Determine the [x, y] coordinate at the center of the cell enclosing the given text.  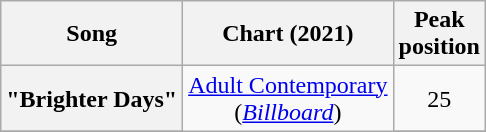
Adult Contemporary(Billboard) [288, 98]
Song [92, 34]
Chart (2021) [288, 34]
Peakposition [439, 34]
25 [439, 98]
"Brighter Days" [92, 98]
